Search for the cell housing the specified text and yield its [x, y] center coordinate. 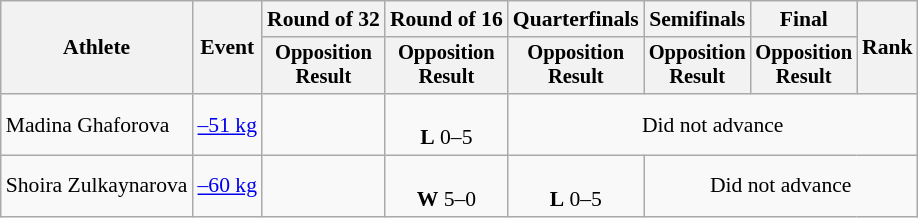
Final [804, 19]
W 5–0 [446, 186]
Round of 16 [446, 19]
–60 kg [228, 186]
Madina Ghaforova [97, 124]
Semifinals [698, 19]
Shoira Zulkaynarova [97, 186]
Rank [888, 48]
Quarterfinals [576, 19]
Athlete [97, 48]
–51 kg [228, 124]
Round of 32 [324, 19]
Event [228, 48]
